Pinpoint the cell where the given text exists, returning its (X, Y) midpoint coordinate. 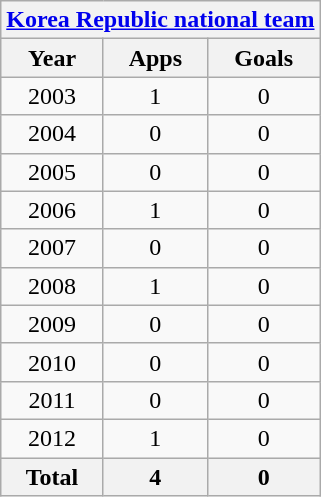
Korea Republic national team (160, 20)
Apps (155, 58)
Year (52, 58)
2012 (52, 438)
2004 (52, 134)
Total (52, 477)
2006 (52, 210)
2003 (52, 96)
Goals (264, 58)
2011 (52, 400)
2005 (52, 172)
2008 (52, 286)
2010 (52, 362)
2009 (52, 324)
2007 (52, 248)
4 (155, 477)
